Detect which cell encompasses the target text, then output its [X, Y] center coordinate. 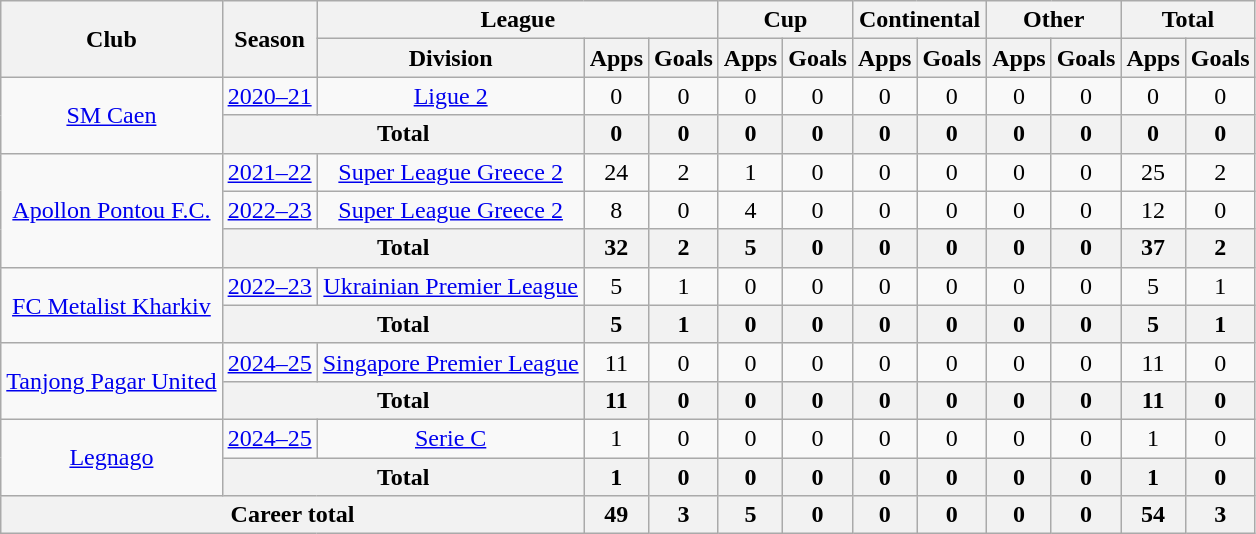
2020–21 [270, 96]
Ligue 2 [450, 96]
Cup [785, 20]
25 [1153, 172]
12 [1153, 210]
Career total [292, 515]
League [518, 20]
Serie C [450, 438]
32 [616, 248]
Legnago [112, 457]
Singapore Premier League [450, 362]
Tanjong Pagar United [112, 381]
FC Metalist Kharkiv [112, 305]
Other [1054, 20]
Division [450, 58]
SM Caen [112, 115]
24 [616, 172]
4 [750, 210]
8 [616, 210]
Club [112, 39]
37 [1153, 248]
54 [1153, 515]
Apollon Pontou F.C. [112, 210]
Season [270, 39]
2021–22 [270, 172]
Continental [919, 20]
Ukrainian Premier League [450, 286]
49 [616, 515]
